Find where the given text appears and provide that cell's center as [X, Y] coordinate. 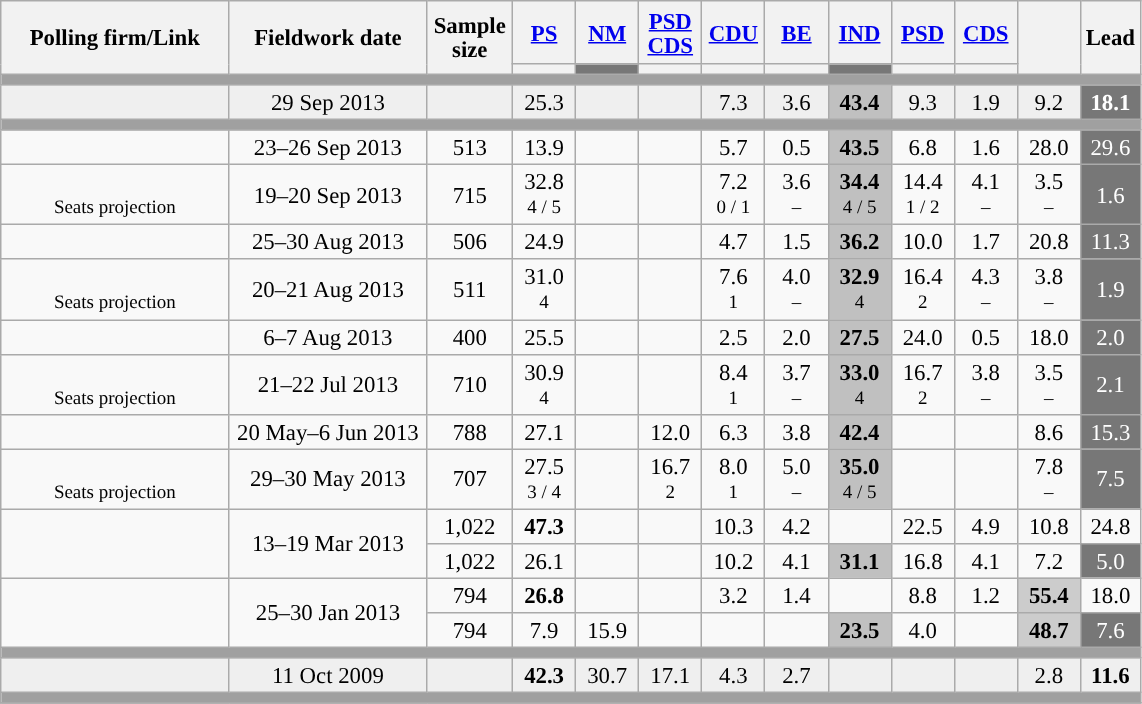
5.7 [734, 148]
4.0 [922, 630]
2.5 [734, 338]
32.94 [860, 290]
10.3 [734, 526]
20.8 [1048, 242]
16.42 [922, 290]
23.5 [860, 630]
5.0 – [796, 479]
400 [470, 338]
Lead [1110, 38]
15.3 [1110, 432]
10.0 [922, 242]
4.0 – [796, 290]
7.3 [734, 102]
17.1 [670, 676]
10.2 [734, 562]
24.0 [922, 338]
CDS [986, 32]
8.4 1 [734, 384]
Fieldwork date [328, 38]
707 [470, 479]
PSDCDS [670, 32]
506 [470, 242]
Sample size [470, 38]
42.3 [544, 676]
3.6 [796, 102]
22.5 [922, 526]
15.9 [608, 630]
7.8 – [1048, 479]
29 Sep 2013 [328, 102]
4.3 – [986, 290]
7.2 0 / 1 [734, 195]
25–30 Jan 2013 [328, 612]
8.01 [734, 479]
27.1 [544, 432]
Polling firm/Link [115, 38]
PS [544, 32]
55.4 [1048, 596]
715 [470, 195]
11.3 [1110, 242]
26.1 [544, 562]
21–22 Jul 2013 [328, 384]
48.7 [1048, 630]
4.2 [796, 526]
42.4 [860, 432]
7.6 [1110, 630]
4.1 – [986, 195]
23–26 Sep 2013 [328, 148]
2.1 [1110, 384]
9.2 [1048, 102]
710 [470, 384]
27.53 / 4 [544, 479]
9.3 [922, 102]
4.3 [734, 676]
1.5 [796, 242]
2.7 [796, 676]
36.2 [860, 242]
7.9 [544, 630]
24.9 [544, 242]
NM [608, 32]
CDU [734, 32]
28.0 [1048, 148]
4.7 [734, 242]
788 [470, 432]
14.41 / 2 [922, 195]
30.7 [608, 676]
29.6 [1110, 148]
20–21 Aug 2013 [328, 290]
24.8 [1110, 526]
47.3 [544, 526]
8.6 [1048, 432]
13.9 [544, 148]
6.8 [922, 148]
BE [796, 32]
25–30 Aug 2013 [328, 242]
32.84 / 5 [544, 195]
13–19 Mar 2013 [328, 544]
7.6 1 [734, 290]
29–30 May 2013 [328, 479]
3.6 – [796, 195]
25.5 [544, 338]
6.3 [734, 432]
35.04 / 5 [860, 479]
6–7 Aug 2013 [328, 338]
8.8 [922, 596]
2.8 [1048, 676]
11 Oct 2009 [328, 676]
43.4 [860, 102]
11.6 [1110, 676]
33.04 [860, 384]
1.2 [986, 596]
IND [860, 32]
27.5 [860, 338]
4.9 [986, 526]
511 [470, 290]
3.2 [734, 596]
7.2 [1048, 562]
3.8 [796, 432]
31.1 [860, 562]
43.5 [860, 148]
5.0 [1110, 562]
34.44 / 5 [860, 195]
1.7 [986, 242]
3.7 – [796, 384]
513 [470, 148]
25.3 [544, 102]
18.1 [1110, 102]
31.04 [544, 290]
30.94 [544, 384]
26.8 [544, 596]
10.8 [1048, 526]
12.0 [670, 432]
16.8 [922, 562]
20 May–6 Jun 2013 [328, 432]
19–20 Sep 2013 [328, 195]
PSD [922, 32]
1.4 [796, 596]
7.5 [1110, 479]
